Search for the cell housing the specified text and yield its [x, y] center coordinate. 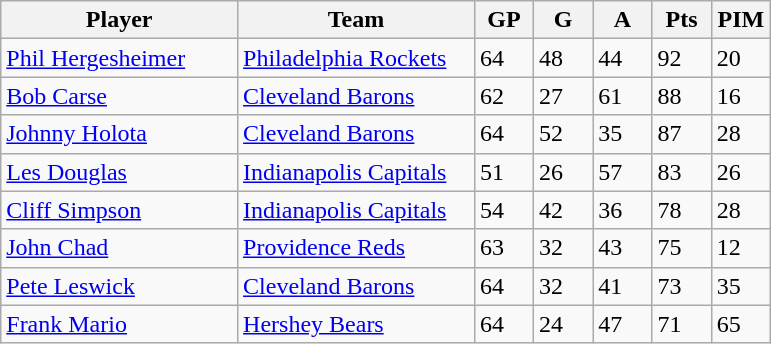
Les Douglas [120, 172]
G [564, 20]
A [622, 20]
75 [682, 248]
92 [682, 58]
71 [682, 324]
Hershey Bears [356, 324]
88 [682, 96]
John Chad [120, 248]
73 [682, 286]
87 [682, 134]
Providence Reds [356, 248]
83 [682, 172]
27 [564, 96]
57 [622, 172]
PIM [740, 20]
62 [504, 96]
24 [564, 324]
42 [564, 210]
GP [504, 20]
63 [504, 248]
78 [682, 210]
20 [740, 58]
51 [504, 172]
65 [740, 324]
54 [504, 210]
36 [622, 210]
12 [740, 248]
Bob Carse [120, 96]
44 [622, 58]
41 [622, 286]
Johnny Holota [120, 134]
Player [120, 20]
Phil Hergesheimer [120, 58]
47 [622, 324]
Pete Leswick [120, 286]
Team [356, 20]
43 [622, 248]
61 [622, 96]
Philadelphia Rockets [356, 58]
Frank Mario [120, 324]
16 [740, 96]
Pts [682, 20]
Cliff Simpson [120, 210]
48 [564, 58]
52 [564, 134]
